Output the (x, y) coordinate of the center of the cell containing the given text.  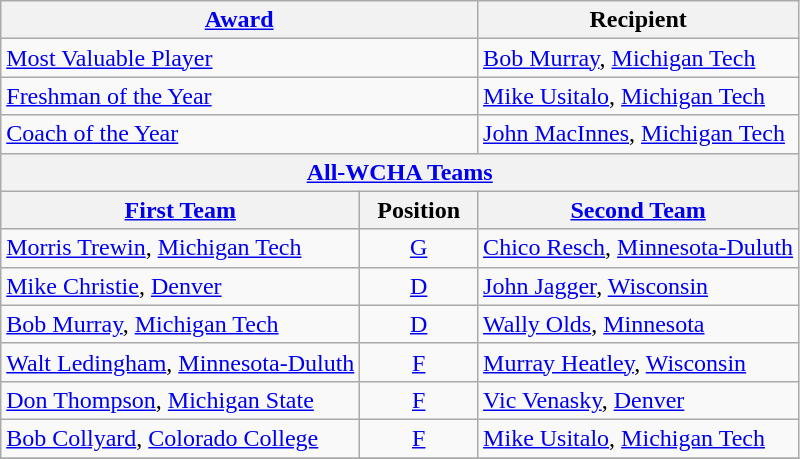
Bob Collyard, Colorado College (180, 438)
Wally Olds, Minnesota (638, 324)
Freshman of the Year (240, 96)
Don Thompson, Michigan State (180, 400)
Position (419, 210)
John MacInnes, Michigan Tech (638, 134)
Most Valuable Player (240, 58)
Vic Venasky, Denver (638, 400)
John Jagger, Wisconsin (638, 286)
First Team (180, 210)
Chico Resch, Minnesota-Duluth (638, 248)
G (419, 248)
Morris Trewin, Michigan Tech (180, 248)
Murray Heatley, Wisconsin (638, 362)
Coach of the Year (240, 134)
Walt Ledingham, Minnesota-Duluth (180, 362)
Award (240, 20)
Recipient (638, 20)
Mike Christie, Denver (180, 286)
Second Team (638, 210)
All-WCHA Teams (400, 172)
